Detect which cell encompasses the target text, then output its [x, y] center coordinate. 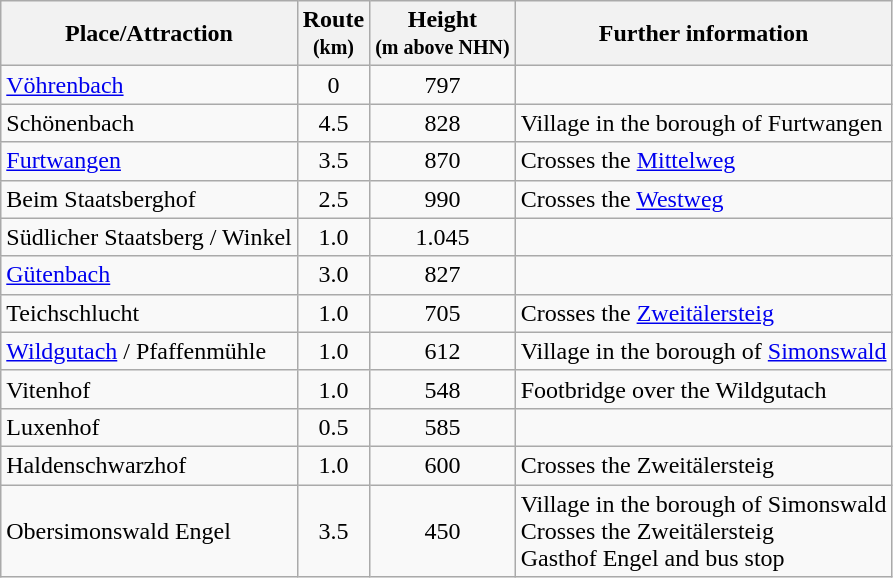
Furtwangen [150, 161]
4.5 [333, 123]
990 [442, 199]
Teichschlucht [150, 313]
Crosses the Mittelweg [704, 161]
Village in the borough of Simonswald [704, 351]
797 [442, 85]
Village in the borough of Furtwangen [704, 123]
Village in the borough of SimonswaldCrosses the ZweitälersteigGasthof Engel and bus stop [704, 530]
828 [442, 123]
Crosses the Westweg [704, 199]
Further information [704, 34]
Vitenhof [150, 389]
705 [442, 313]
1.045 [442, 237]
2.5 [333, 199]
600 [442, 465]
Place/Attraction [150, 34]
3.0 [333, 275]
870 [442, 161]
Beim Staatsberghof [150, 199]
0 [333, 85]
450 [442, 530]
548 [442, 389]
Südlicher Staatsberg / Winkel [150, 237]
Obersimonswald Engel [150, 530]
Luxenhof [150, 427]
Schönenbach [150, 123]
612 [442, 351]
585 [442, 427]
Wildgutach / Pfaffenmühle [150, 351]
Height(m above NHN) [442, 34]
Vöhrenbach [150, 85]
827 [442, 275]
Gütenbach [150, 275]
Route(km) [333, 34]
Haldenschwarzhof [150, 465]
0.5 [333, 427]
Footbridge over the Wildgutach [704, 389]
